Detect which cell encompasses the target text, then output its [x, y] center coordinate. 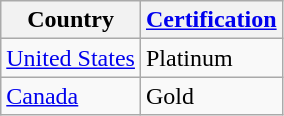
Canada [71, 96]
Platinum [211, 58]
Country [71, 20]
Certification [211, 20]
Gold [211, 96]
United States [71, 58]
